Scan for the cell matching the given text and deliver its (x, y) coordinate at center. 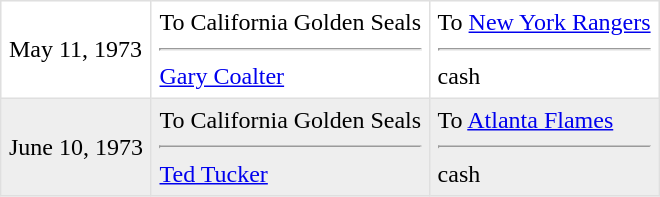
To California Golden Seals Gary Coalter (290, 50)
To California Golden Seals Ted Tucker (290, 147)
May 11, 1973 (76, 50)
June 10, 1973 (76, 147)
To New York Rangers cash (544, 50)
To Atlanta Flames cash (544, 147)
